Capture the cell that displays the provided text and extract its (X, Y) central coordinate. 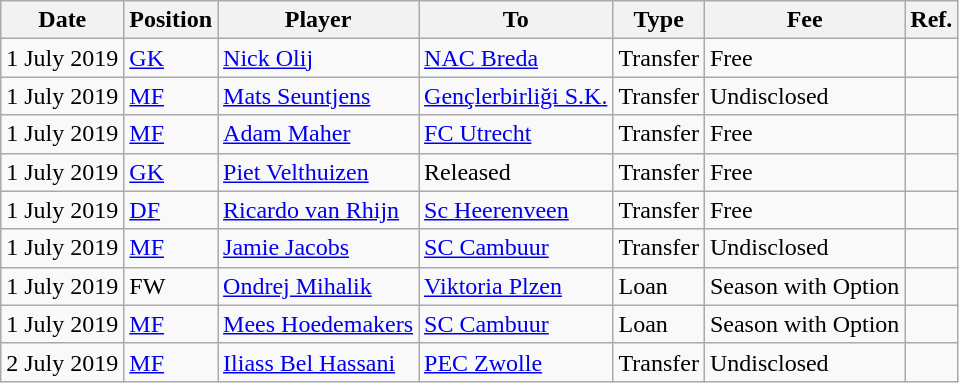
PEC Zwolle (516, 362)
FW (171, 286)
Sc Heerenveen (516, 210)
Fee (804, 20)
To (516, 20)
Iliass Bel Hassani (318, 362)
Adam Maher (318, 134)
Mees Hoedemakers (318, 324)
Player (318, 20)
DF (171, 210)
Mats Seuntjens (318, 96)
Date (62, 20)
Nick Olij (318, 58)
Ondrej Mihalik (318, 286)
2 July 2019 (62, 362)
Released (516, 172)
Position (171, 20)
Type (659, 20)
Ref. (932, 20)
Gençlerbirliği S.K. (516, 96)
NAC Breda (516, 58)
Piet Velthuizen (318, 172)
Viktoria Plzen (516, 286)
Jamie Jacobs (318, 248)
Ricardo van Rhijn (318, 210)
FC Utrecht (516, 134)
